Return the (x, y) coordinate for the center point of the cell that contains the specified text.  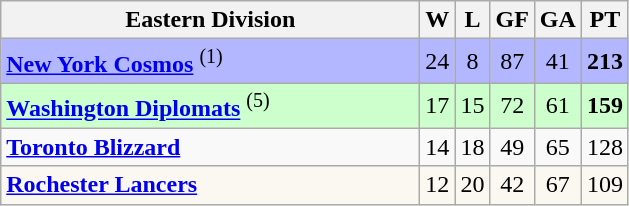
8 (472, 62)
20 (472, 185)
65 (558, 147)
41 (558, 62)
14 (438, 147)
213 (604, 62)
159 (604, 106)
New York Cosmos (1) (210, 62)
GA (558, 20)
61 (558, 106)
42 (512, 185)
109 (604, 185)
18 (472, 147)
67 (558, 185)
Washington Diplomats (5) (210, 106)
GF (512, 20)
PT (604, 20)
87 (512, 62)
12 (438, 185)
17 (438, 106)
Eastern Division (210, 20)
L (472, 20)
72 (512, 106)
Toronto Blizzard (210, 147)
Rochester Lancers (210, 185)
15 (472, 106)
24 (438, 62)
49 (512, 147)
128 (604, 147)
W (438, 20)
